Pinpoint the cell where the given text exists, returning its [X, Y] midpoint coordinate. 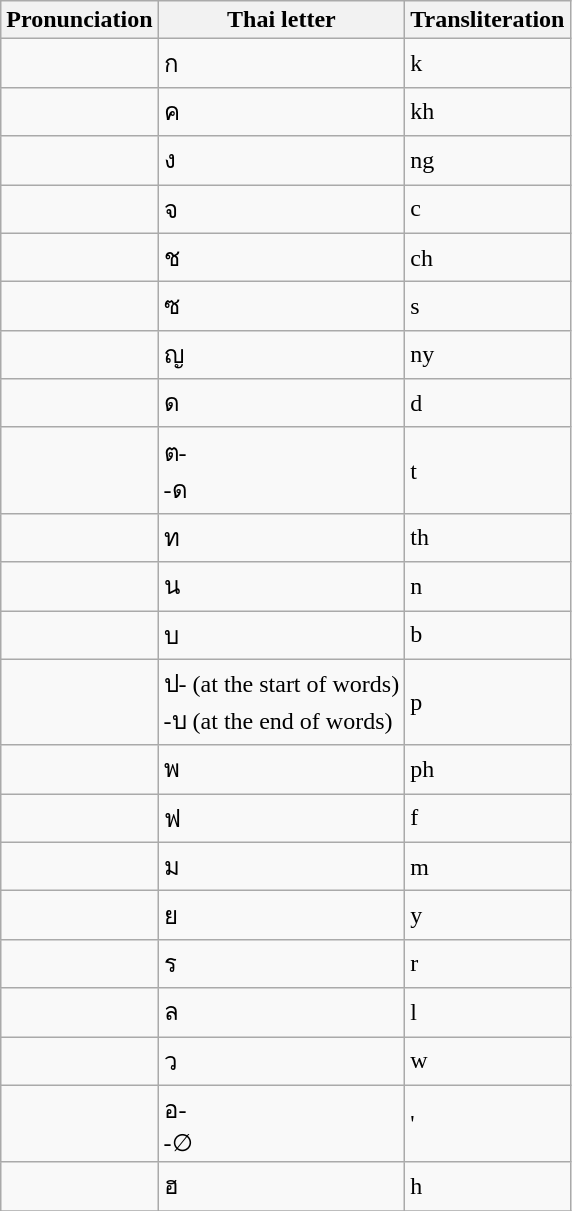
b [488, 634]
th [488, 538]
c [488, 208]
k [488, 64]
ป- (at the start of words) -บ (at the end of words) [282, 702]
l [488, 1012]
ph [488, 770]
Transliteration [488, 20]
ฮ [282, 1186]
ng [488, 160]
r [488, 964]
ร [282, 964]
ny [488, 354]
น [282, 586]
ล [282, 1012]
Thai letter [282, 20]
p [488, 702]
ก [282, 64]
n [488, 586]
' [488, 1124]
m [488, 866]
kh [488, 112]
ช [282, 258]
ย [282, 916]
ญ [282, 354]
ด [282, 404]
ท [282, 538]
f [488, 818]
Pronunciation [80, 20]
พ [282, 770]
บ [282, 634]
s [488, 306]
ต--ด [282, 470]
ch [488, 258]
ง [282, 160]
ฟ [282, 818]
h [488, 1186]
ซ [282, 306]
ว [282, 1060]
t [488, 470]
w [488, 1060]
ม [282, 866]
d [488, 404]
y [488, 916]
จ [282, 208]
อ--∅ [282, 1124]
ค [282, 112]
